Provide the [x, y] coordinate of the cell's center where the given text is located.  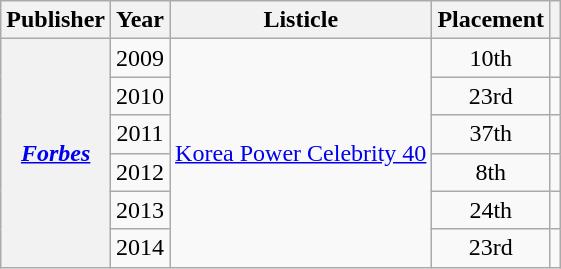
2010 [140, 96]
Korea Power Celebrity 40 [301, 153]
8th [491, 172]
37th [491, 134]
2014 [140, 248]
2012 [140, 172]
2009 [140, 58]
2013 [140, 210]
Publisher [56, 20]
24th [491, 210]
Listicle [301, 20]
10th [491, 58]
Forbes [56, 153]
Year [140, 20]
2011 [140, 134]
Placement [491, 20]
